Return the [X, Y] coordinate for the center point of the cell that contains the specified text.  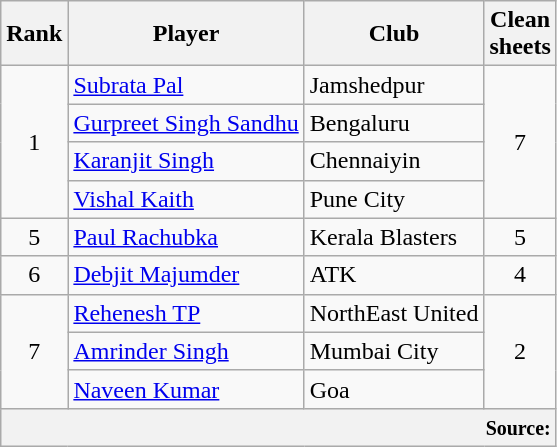
Source: [279, 427]
Cleansheets [520, 34]
Mumbai City [394, 351]
Pune City [394, 199]
6 [34, 275]
Kerala Blasters [394, 237]
NorthEast United [394, 313]
Subrata Pal [186, 85]
Naveen Kumar [186, 389]
ATK [394, 275]
Player [186, 34]
Goa [394, 389]
Karanjit Singh [186, 161]
Debjit Majumder [186, 275]
Club [394, 34]
Paul Rachubka [186, 237]
Vishal Kaith [186, 199]
Amrinder Singh [186, 351]
Bengaluru [394, 123]
Chennaiyin [394, 161]
4 [520, 275]
1 [34, 142]
Rank [34, 34]
2 [520, 351]
Gurpreet Singh Sandhu [186, 123]
Rehenesh TP [186, 313]
Jamshedpur [394, 85]
